Find where the given text appears and provide that cell's center as (X, Y) coordinate. 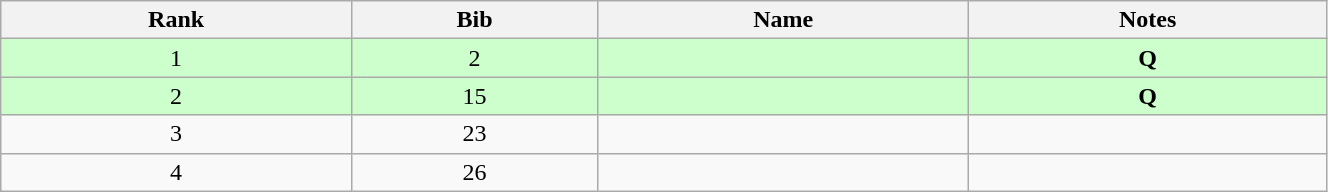
1 (176, 58)
Bib (474, 20)
3 (176, 134)
Rank (176, 20)
26 (474, 172)
Name (784, 20)
15 (474, 96)
23 (474, 134)
4 (176, 172)
Notes (1148, 20)
